Return the (x, y) coordinate for the center point of the cell that contains the specified text.  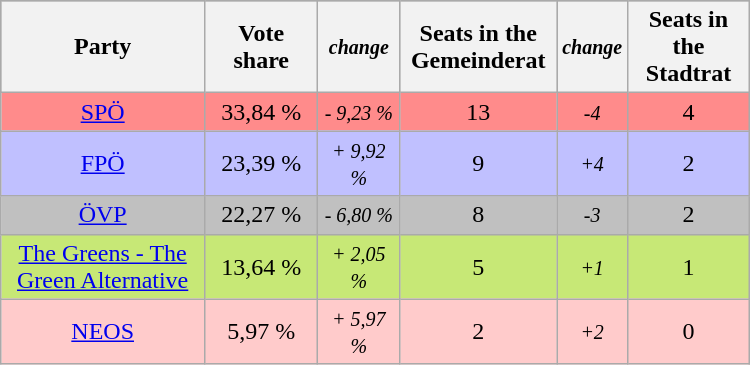
9 (478, 164)
-3 (592, 215)
+ 5,97 % (359, 332)
Seats in the Gemeinderat (478, 47)
+2 (592, 332)
NEOS (103, 332)
4 (689, 112)
5,97 % (262, 332)
+4 (592, 164)
1 (689, 266)
ÖVP (103, 215)
13,64 % (262, 266)
FPÖ (103, 164)
13 (478, 112)
-4 (592, 112)
+ 2,05 % (359, 266)
Vote share (262, 47)
23,39 % (262, 164)
8 (478, 215)
+ 9,92 % (359, 164)
SPÖ (103, 112)
+1 (592, 266)
- 9,23 % (359, 112)
33,84 % (262, 112)
Seats in the Stadtrat (689, 47)
5 (478, 266)
22,27 % (262, 215)
The Greens - The Green Alternative (103, 266)
0 (689, 332)
Party (103, 47)
- 6,80 % (359, 215)
